Return the [x, y] coordinate for the center point of the cell that contains the specified text.  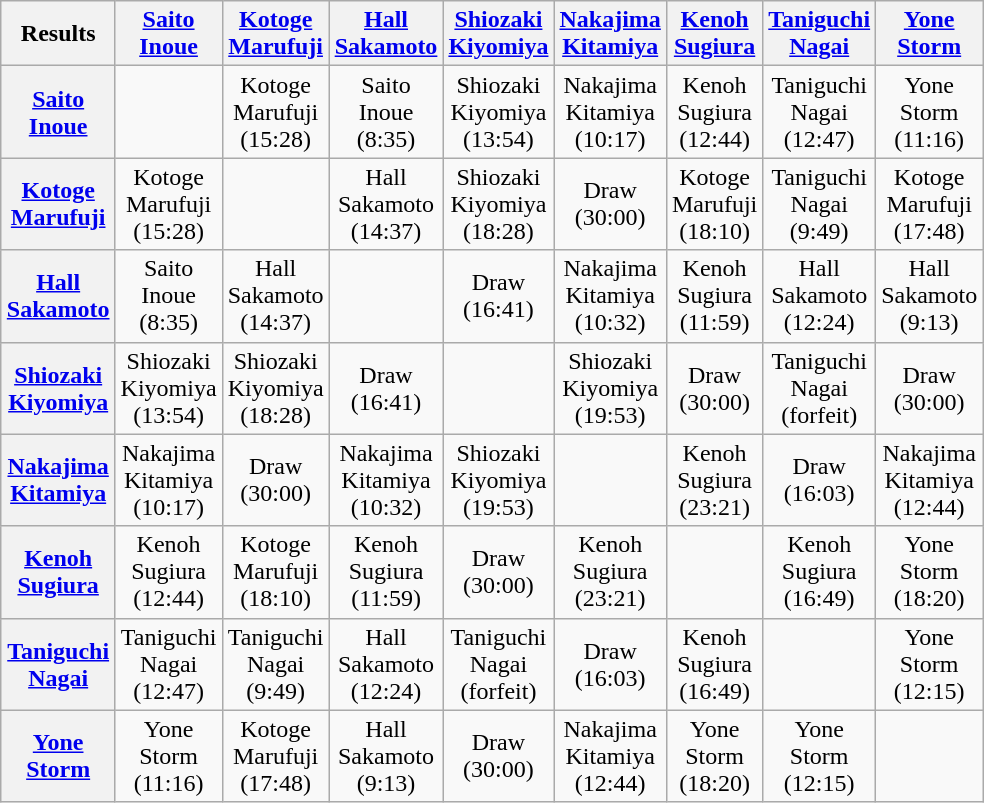
Results [58, 34]
